Determine the (X, Y) coordinate at the center of the cell enclosing the given text.  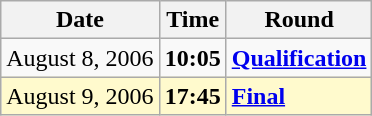
Round (299, 20)
August 9, 2006 (80, 96)
August 8, 2006 (80, 58)
Qualification (299, 58)
17:45 (192, 96)
10:05 (192, 58)
Final (299, 96)
Time (192, 20)
Date (80, 20)
